For the text-containing cell, return its midpoint in (x, y) coordinate format. 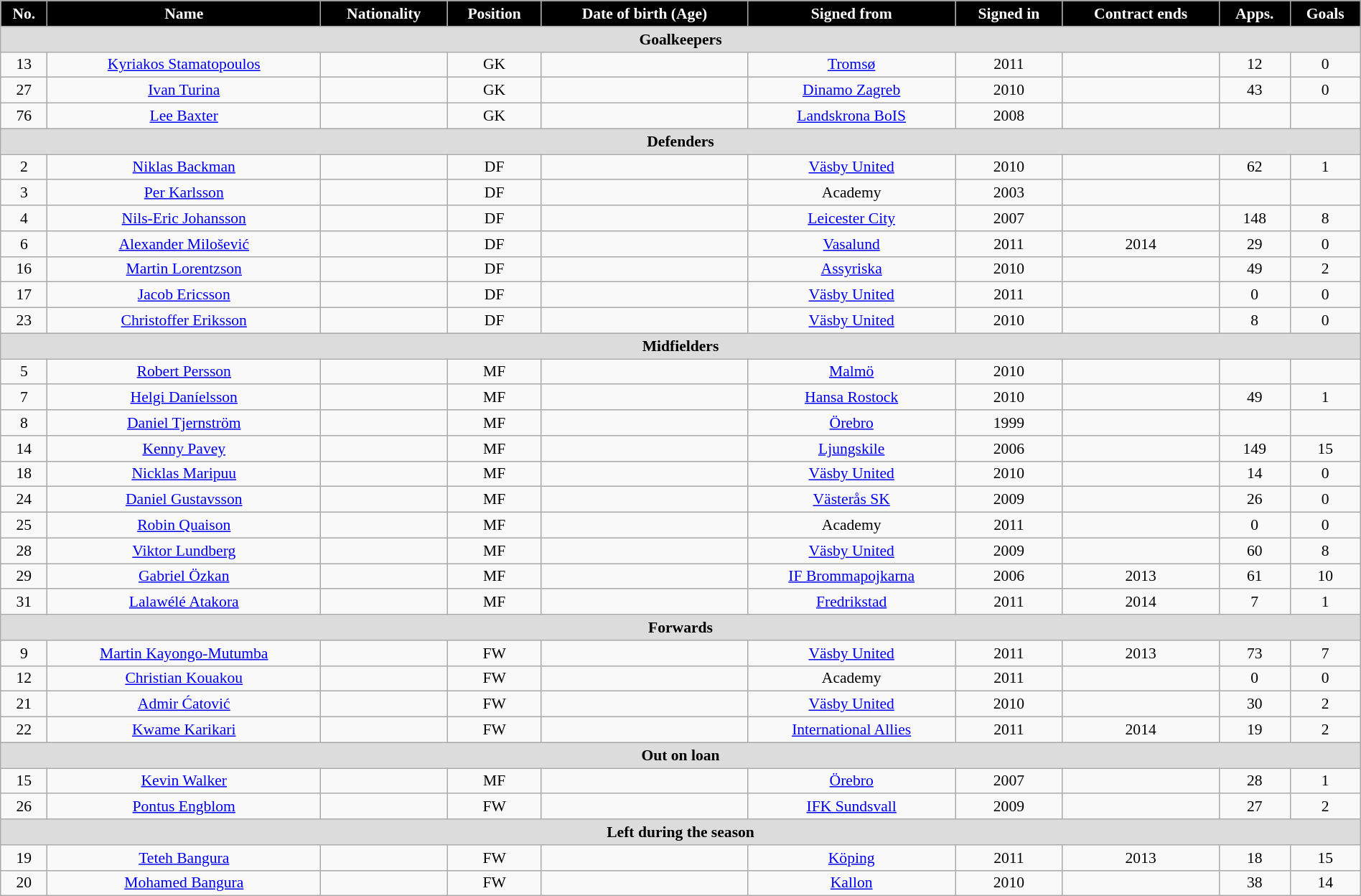
31 (24, 602)
Date of birth (Age) (645, 14)
Signed in (1009, 14)
Goals (1325, 14)
Fredrikstad (851, 602)
62 (1255, 167)
3 (24, 193)
Nationality (384, 14)
2003 (1009, 193)
Niklas Backman (184, 167)
Landskrona BoIS (851, 116)
Teteh Bangura (184, 858)
1999 (1009, 423)
Västerås SK (851, 500)
No. (24, 14)
Kenny Pavey (184, 449)
Köping (851, 858)
IFK Sundsvall (851, 807)
10 (1325, 577)
Martin Kayongo-Mutumba (184, 653)
60 (1255, 551)
21 (24, 704)
Kevin Walker (184, 781)
Lalawélé Atakora (184, 602)
43 (1255, 90)
9 (24, 653)
Robert Persson (184, 372)
Lee Baxter (184, 116)
Nils-Eric Johansson (184, 218)
Assyriska (851, 269)
Viktor Lundberg (184, 551)
IF Brommapojkarna (851, 577)
148 (1255, 218)
30 (1255, 704)
Christoffer Eriksson (184, 321)
Ivan Turina (184, 90)
6 (24, 244)
Martin Lorentzson (184, 269)
Kwame Karikari (184, 730)
Vasalund (851, 244)
Malmö (851, 372)
Leicester City (851, 218)
20 (24, 883)
Pontus Engblom (184, 807)
Gabriel Özkan (184, 577)
149 (1255, 449)
2008 (1009, 116)
Left during the season (680, 832)
Daniel Gustavsson (184, 500)
25 (24, 526)
Kallon (851, 883)
24 (24, 500)
Robin Quaison (184, 526)
Goalkeepers (680, 39)
73 (1255, 653)
Contract ends (1141, 14)
Jacob Ericsson (184, 295)
Alexander Milošević (184, 244)
Daniel Tjernström (184, 423)
Mohamed Bangura (184, 883)
Out on loan (680, 755)
61 (1255, 577)
5 (24, 372)
Kyriakos Stamatopoulos (184, 65)
23 (24, 321)
Defenders (680, 141)
Christian Kouakou (184, 678)
Nicklas Maripuu (184, 474)
Apps. (1255, 14)
Per Karlsson (184, 193)
17 (24, 295)
13 (24, 65)
International Allies (851, 730)
76 (24, 116)
Dinamo Zagreb (851, 90)
Midfielders (680, 346)
4 (24, 218)
Helgi Daníelsson (184, 398)
Tromsø (851, 65)
Ljungskile (851, 449)
Hansa Rostock (851, 398)
Admir Ćatović (184, 704)
22 (24, 730)
Name (184, 14)
Position (494, 14)
Signed from (851, 14)
16 (24, 269)
Forwards (680, 627)
38 (1255, 883)
